Output the (X, Y) coordinate of the center of the cell containing the given text.  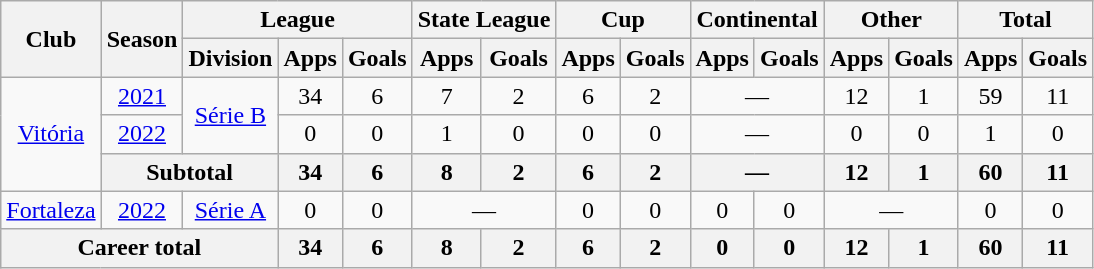
Vitória (51, 134)
Season (142, 39)
Cup (623, 20)
2021 (142, 96)
Career total (140, 248)
Subtotal (190, 172)
7 (446, 96)
Division (230, 58)
State League (484, 20)
Other (891, 20)
Continental (757, 20)
Total (1025, 20)
Série A (230, 210)
Club (51, 39)
59 (990, 96)
Fortaleza (51, 210)
Série B (230, 115)
League (298, 20)
